Identify which cell holds the provided text, then report its [x, y] central coordinate. 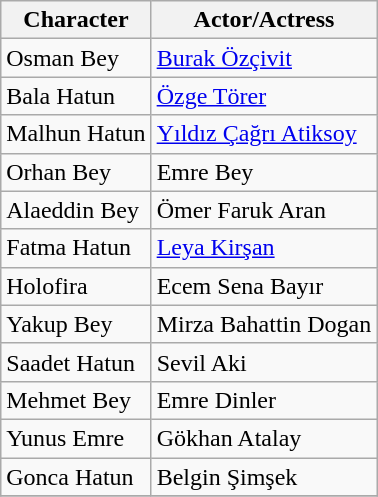
Ecem Sena Bayır [264, 286]
Yakup Bey [76, 324]
Actor/Actress [264, 20]
Emre Bey [264, 172]
Burak Özçivit [264, 58]
Holofira [76, 286]
Emre Dinler [264, 400]
Yıldız Çağrı Atiksoy [264, 134]
Özge Törer [264, 96]
Malhun Hatun [76, 134]
Belgin Şimşek [264, 477]
Alaeddin Bey [76, 210]
Character [76, 20]
Yunus Emre [76, 438]
Orhan Bey [76, 172]
Gökhan Atalay [264, 438]
Mirza Bahattin Dogan [264, 324]
Ömer Faruk Aran [264, 210]
Saadet Hatun [76, 362]
Bala Hatun [76, 96]
Fatma Hatun [76, 248]
Leya Kirşan [264, 248]
Mehmet Bey [76, 400]
Osman Bey [76, 58]
Gonca Hatun [76, 477]
Sevil Aki [264, 362]
